Pinpoint the cell where the given text exists, returning its [x, y] midpoint coordinate. 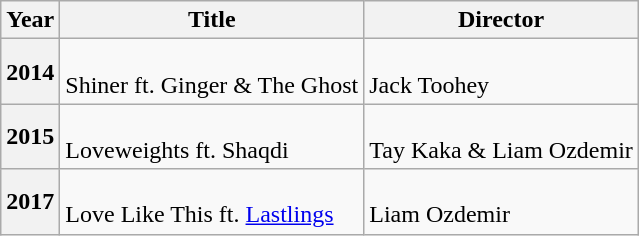
2014 [30, 72]
Jack Toohey [502, 72]
Tay Kaka & Liam Ozdemir [502, 136]
Title [212, 20]
Director [502, 20]
Liam Ozdemir [502, 202]
2017 [30, 202]
Loveweights ft. Shaqdi [212, 136]
Love Like This ft. Lastlings [212, 202]
Year [30, 20]
2015 [30, 136]
Shiner ft. Ginger & The Ghost [212, 72]
